Capture the cell that displays the provided text and extract its [X, Y] central coordinate. 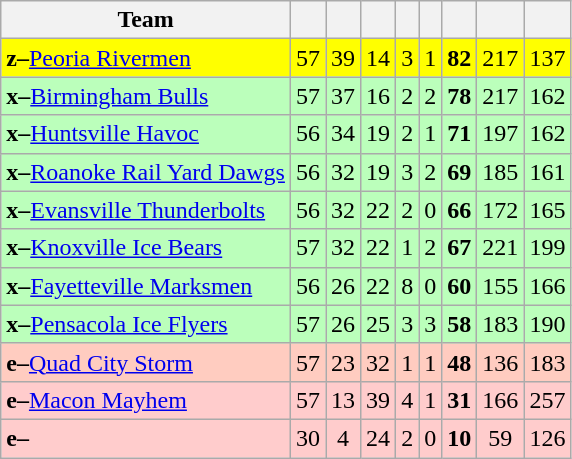
z–Peoria Rivermen [146, 58]
155 [500, 286]
126 [548, 438]
Team [146, 20]
67 [460, 248]
190 [548, 324]
e–Quad City Storm [146, 362]
e– [146, 438]
78 [460, 96]
x–Huntsville Havoc [146, 134]
30 [308, 438]
x–Fayetteville Marksmen [146, 286]
82 [460, 58]
x–Roanoke Rail Yard Dawgs [146, 172]
199 [548, 248]
x–Evansville Thunderbolts [146, 210]
60 [460, 286]
172 [500, 210]
59 [500, 438]
48 [460, 362]
10 [460, 438]
16 [378, 96]
34 [344, 134]
165 [548, 210]
24 [378, 438]
137 [548, 58]
136 [500, 362]
13 [344, 400]
x–Birmingham Bulls [146, 96]
e–Macon Mayhem [146, 400]
x–Knoxville Ice Bears [146, 248]
14 [378, 58]
69 [460, 172]
161 [548, 172]
x–Pensacola Ice Flyers [146, 324]
66 [460, 210]
25 [378, 324]
31 [460, 400]
197 [500, 134]
8 [408, 286]
221 [500, 248]
257 [548, 400]
71 [460, 134]
58 [460, 324]
185 [500, 172]
23 [344, 362]
37 [344, 96]
